Extract the [X, Y] coordinate from the center of the cell holding the provided text.  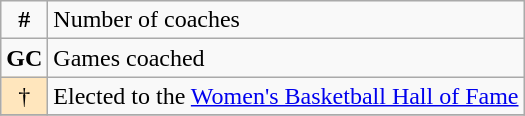
Elected to the Women's Basketball Hall of Fame [286, 96]
GC [24, 58]
Games coached [286, 58]
# [24, 20]
Number of coaches [286, 20]
† [24, 96]
